Detect which cell encompasses the target text, then output its [X, Y] center coordinate. 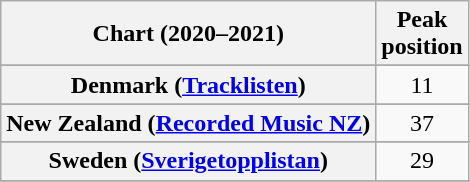
11 [422, 85]
29 [422, 161]
Peakposition [422, 34]
Chart (2020–2021) [188, 34]
37 [422, 123]
Sweden (Sverigetopplistan) [188, 161]
Denmark (Tracklisten) [188, 85]
New Zealand (Recorded Music NZ) [188, 123]
